Return (X, Y) of the center of cell containing provided text 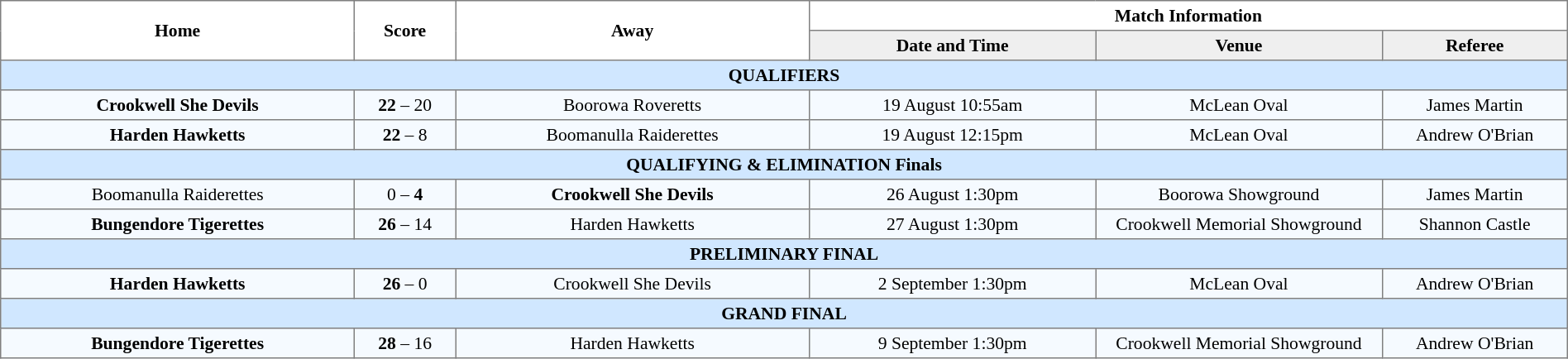
Home (178, 31)
Shannon Castle (1475, 224)
27 August 1:30pm (953, 224)
Referee (1475, 45)
Date and Time (953, 45)
QUALIFYING & ELIMINATION Finals (784, 165)
2 September 1:30pm (953, 284)
GRAND FINAL (784, 314)
28 – 16 (405, 343)
19 August 12:15pm (953, 135)
Venue (1239, 45)
QUALIFIERS (784, 75)
26 August 1:30pm (953, 194)
Boorowa Roveretts (633, 105)
9 September 1:30pm (953, 343)
22 – 20 (405, 105)
22 – 8 (405, 135)
PRELIMINARY FINAL (784, 254)
26 – 0 (405, 284)
0 – 4 (405, 194)
Boorowa Showground (1239, 194)
Score (405, 31)
Match Information (1189, 16)
Away (633, 31)
26 – 14 (405, 224)
19 August 10:55am (953, 105)
